For the text-containing cell, return its midpoint in (x, y) coordinate format. 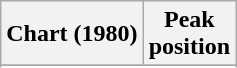
Chart (1980) (72, 34)
Peakposition (189, 34)
